Output the (x, y) coordinate of the center of the cell containing the given text.  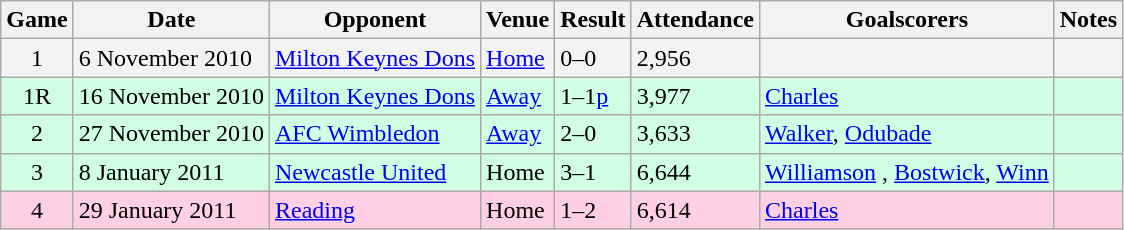
2–0 (593, 134)
27 November 2010 (171, 134)
Result (593, 20)
Reading (374, 210)
Venue (518, 20)
8 January 2011 (171, 172)
Opponent (374, 20)
Date (171, 20)
2 (37, 134)
6 November 2010 (171, 58)
3 (37, 172)
1–2 (593, 210)
1 (37, 58)
AFC Wimbledon (374, 134)
29 January 2011 (171, 210)
6,614 (695, 210)
Williamson , Bostwick, Winn (908, 172)
1–1p (593, 96)
Goalscorers (908, 20)
0–0 (593, 58)
1R (37, 96)
6,644 (695, 172)
3–1 (593, 172)
3,633 (695, 134)
Walker, Odubade (908, 134)
Newcastle United (374, 172)
4 (37, 210)
3,977 (695, 96)
16 November 2010 (171, 96)
Attendance (695, 20)
Notes (1088, 20)
2,956 (695, 58)
Game (37, 20)
